From the cell containing the given text, extract its center point as (X, Y) coordinate. 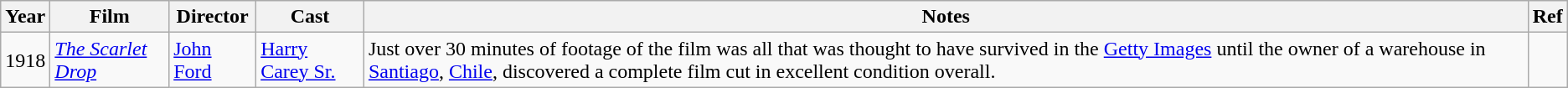
Ref (1548, 17)
1918 (25, 60)
Year (25, 17)
Cast (310, 17)
Director (213, 17)
The Scarlet Drop (110, 60)
Film (110, 17)
Notes (946, 17)
Harry Carey Sr. (310, 60)
John Ford (213, 60)
